Extract the [X, Y] coordinate from the center of the cell holding the provided text.  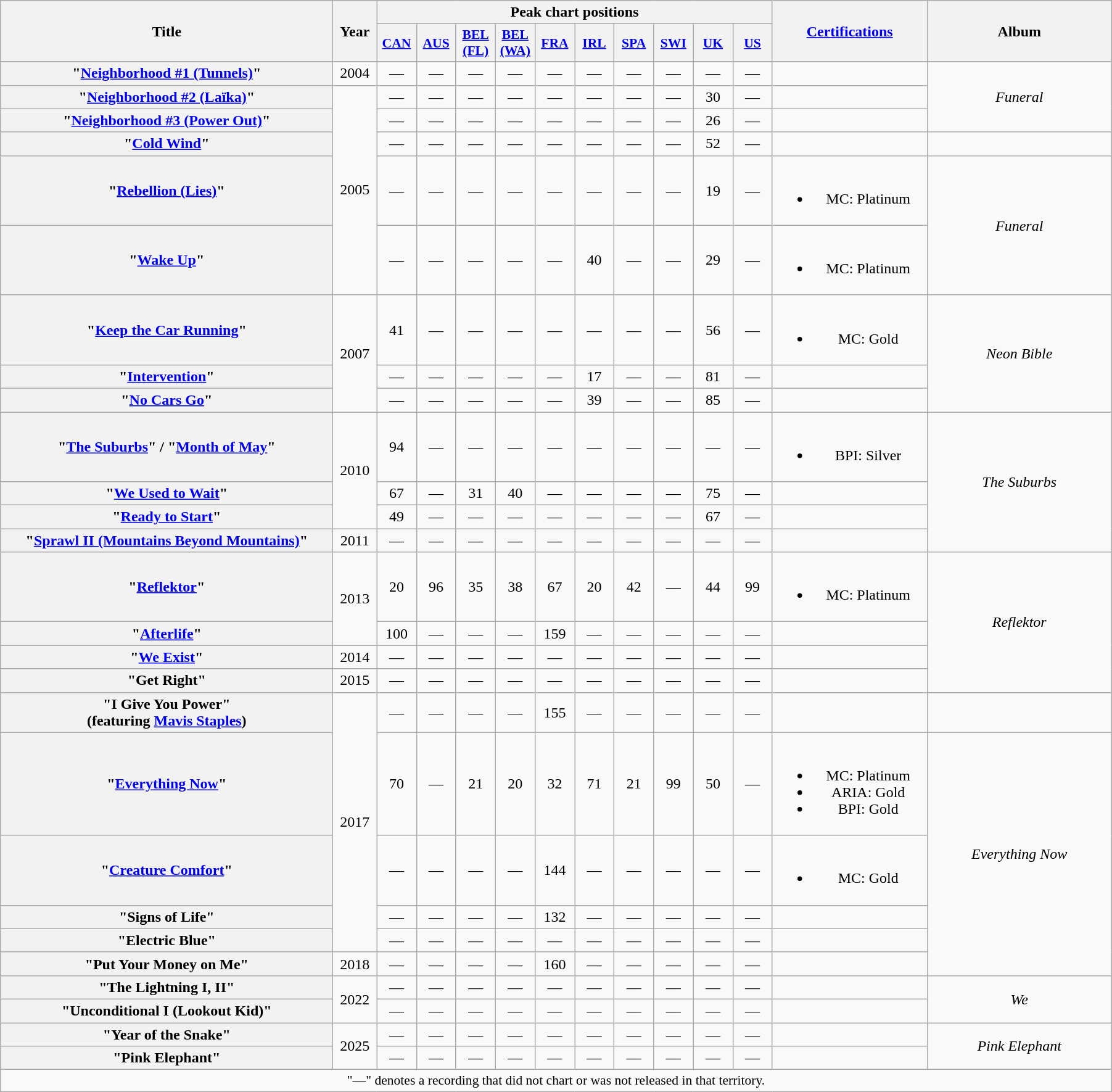
BEL(FL) [476, 43]
Title [167, 31]
"Electric Blue" [167, 940]
"Sprawl II (Mountains Beyond Mountains)" [167, 540]
2004 [355, 73]
17 [595, 376]
56 [713, 329]
2014 [355, 657]
"Reflektor" [167, 587]
"Creature Comfort" [167, 870]
41 [397, 329]
2011 [355, 540]
Neon Bible [1019, 353]
Reflektor [1019, 622]
49 [397, 517]
2018 [355, 964]
"We Exist" [167, 657]
FRA [554, 43]
"Cold Wind" [167, 144]
"The Suburbs" / "Month of May" [167, 447]
29 [713, 260]
2025 [355, 1046]
2010 [355, 470]
2022 [355, 999]
"No Cars Go" [167, 400]
SPA [634, 43]
"We Used to Wait" [167, 494]
32 [554, 784]
2013 [355, 598]
"I Give You Power"(featuring Mavis Staples) [167, 712]
CAN [397, 43]
"—" denotes a recording that did not chart or was not released in that territory. [556, 1081]
"Neighborhood #3 (Power Out)" [167, 120]
132 [554, 917]
"Everything Now" [167, 784]
Year [355, 31]
160 [554, 964]
Pink Elephant [1019, 1046]
52 [713, 144]
MC: PlatinumARIA: GoldBPI: Gold [850, 784]
26 [713, 120]
30 [713, 97]
2017 [355, 822]
"Put Your Money on Me" [167, 964]
"Wake Up" [167, 260]
35 [476, 587]
AUS [436, 43]
2015 [355, 680]
94 [397, 447]
Album [1019, 31]
38 [515, 587]
"Ready to Start" [167, 517]
"Unconditional I (Lookout Kid)" [167, 1011]
BPI: Silver [850, 447]
BEL(WA) [515, 43]
"Rebellion (Lies)" [167, 190]
2005 [355, 190]
"Keep the Car Running" [167, 329]
US [752, 43]
UK [713, 43]
50 [713, 784]
75 [713, 494]
100 [397, 634]
The Suburbs [1019, 482]
159 [554, 634]
"Neighborhood #2 (Laïka)" [167, 97]
19 [713, 190]
"Intervention" [167, 376]
"Get Right" [167, 680]
144 [554, 870]
We [1019, 999]
"Neighborhood #1 (Tunnels)" [167, 73]
31 [476, 494]
Everything Now [1019, 854]
85 [713, 400]
IRL [595, 43]
"Afterlife" [167, 634]
Peak chart positions [575, 12]
44 [713, 587]
"Year of the Snake" [167, 1035]
SWI [673, 43]
"The Lightning I, II" [167, 987]
39 [595, 400]
"Pink Elephant" [167, 1058]
81 [713, 376]
2007 [355, 353]
42 [634, 587]
Certifications [850, 31]
155 [554, 712]
71 [595, 784]
70 [397, 784]
96 [436, 587]
"Signs of Life" [167, 917]
